Provide the [X, Y] coordinate of the cell's center where the given text is located.  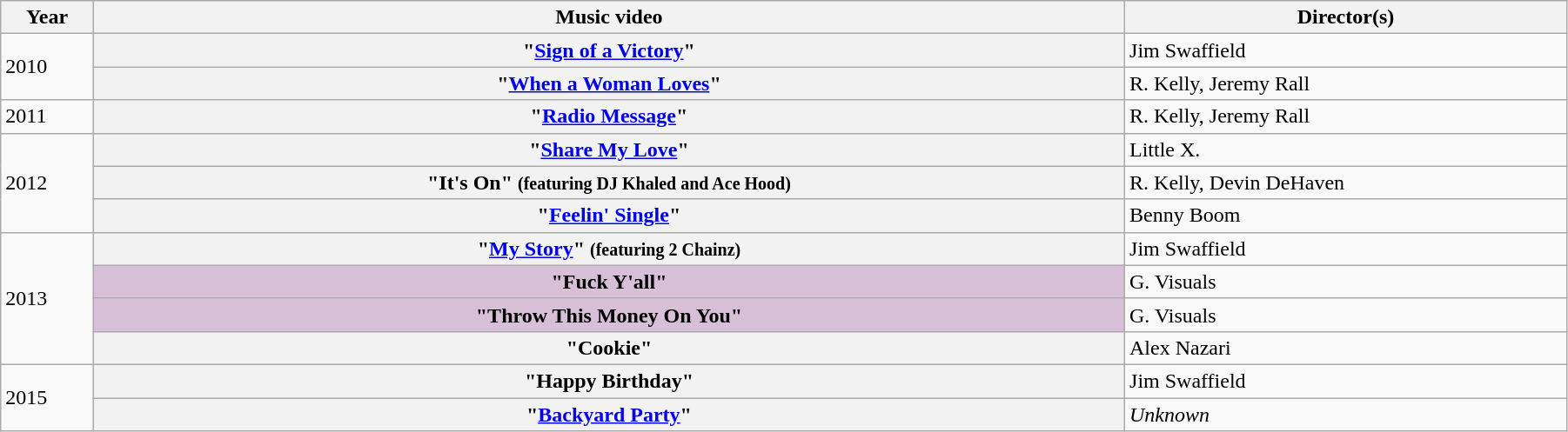
Year [47, 17]
Director(s) [1346, 17]
2011 [47, 116]
Music video [609, 17]
"When a Woman Loves" [609, 83]
"My Story" (featuring 2 Chainz) [609, 249]
"It's On" (featuring DJ Khaled and Ace Hood) [609, 183]
2013 [47, 298]
"Cookie" [609, 348]
"Radio Message" [609, 116]
Benny Boom [1346, 216]
"Backyard Party" [609, 415]
"Feelin' Single" [609, 216]
2010 [47, 67]
"Throw This Money On You" [609, 315]
"Happy Birthday" [609, 381]
"Sign of a Victory" [609, 50]
"Fuck Y'all" [609, 282]
R. Kelly, Devin DeHaven [1346, 183]
Unknown [1346, 415]
Little X. [1346, 150]
2012 [47, 183]
"Share My Love" [609, 150]
Alex Nazari [1346, 348]
2015 [47, 397]
